Return (x, y) of the center of cell containing provided text 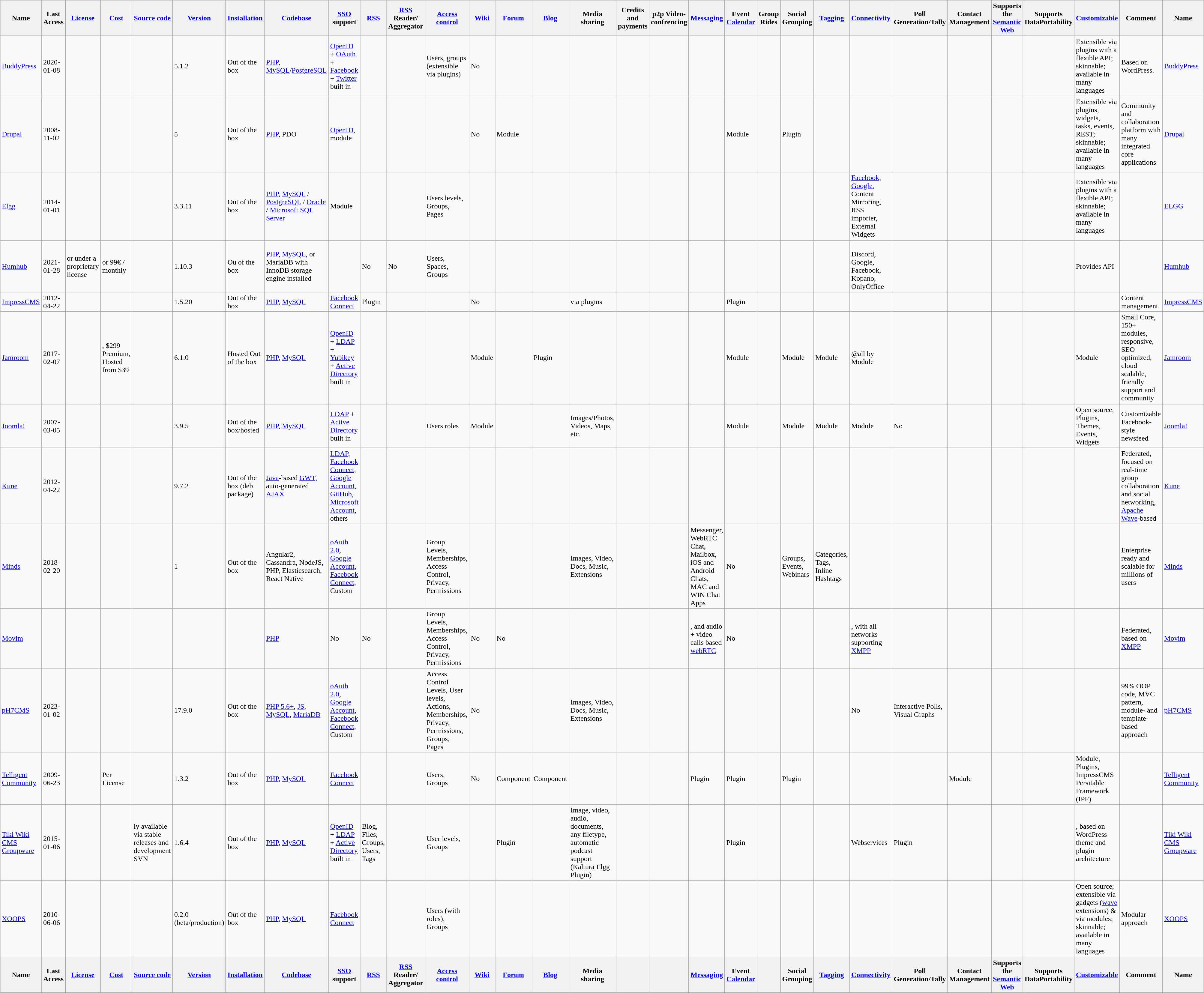
Community and collaboration platform with many integrated core applications (1141, 134)
Based on WordPress. (1141, 66)
OpenID, module (344, 134)
Discord,Google,Facebook,Kopano,OnlyOffice (871, 266)
3.3.11 (199, 206)
Content management (1141, 302)
or under a proprietary license (83, 266)
Open source, Plugins, Themes, Events, Widgets (1097, 426)
Out of the box (deb package) (245, 486)
2009-06-23 (53, 779)
5 (199, 134)
Out of the box/hosted (245, 426)
Credits and payments (633, 18)
Users, Groups (447, 779)
Users levels, Groups, Pages (447, 206)
Modular approach (1141, 919)
Federated, based on XMPP (1141, 638)
2017-02-07 (53, 358)
6.1.0 (199, 358)
2021-01-28 (53, 266)
Hosted Out of the box (245, 358)
Webservices (871, 843)
Facebook, Google, Content Mirroring, RSS importer, External Widgets (871, 206)
Customizable Facebook-style newsfeed (1141, 426)
5.1.2 (199, 66)
2020-01-08 (53, 66)
2018-02-20 (53, 566)
PHP, MySQL/PostgreSQL (296, 66)
2007-03-05 (53, 426)
1.3.2 (199, 779)
Enterprise ready and scalable for millions of users (1141, 566)
Federated, focused on real-time group collaboration and social networking, Apache Wave-based (1141, 486)
Open source; extensible via gadgets (wave extensions) & via modules; skinnable; available in many languages (1097, 919)
@all by Module (871, 358)
2023-01-02 (53, 710)
LDAP, Facebook Connect, Google Account, GitHub, Microsoft Account, others (344, 486)
2015-01-06 (53, 843)
Image, video, audio, documents, any filetype, automatic podcast support (Kaltura Elgg Plugin) (592, 843)
Users (with roles), Groups (447, 919)
ly available via stable releases and development SVN (152, 843)
Angular2, Cassandra, NodeJS, PHP, Elasticsearch, React Native (296, 566)
Small Core, 150+ modules, responsive, SEO optimized, cloud scalable, friendly support and community (1141, 358)
PHP 5.6+, JS, MySQL, MariaDB (296, 710)
Interactive Polls, Visual Graphs (920, 710)
via plugins (592, 302)
, $299 Premium, Hosted from $39 (116, 358)
Group Rides (768, 18)
1 (199, 566)
Extensible via plugins, widgets, tasks, events, REST; skinnable; available in many languages (1097, 134)
, and audio + video calls based webRTC (707, 638)
Categories, Tags, Inline Hashtags (832, 566)
, based on WordPress theme and plugin architecture (1097, 843)
0.2.0 (beta/production) (199, 919)
Users, Spaces, Groups (447, 266)
1.10.3 (199, 266)
ELGG (1183, 206)
Groups, Events, Webinars (797, 566)
Users, groups (extensible via plugins) (447, 66)
Blog, Files, Groups, Users, Tags (373, 843)
Messenger, WebRTC Chat, Mailbox, iOS and Android Chats, MAC and WIN Chat Apps (707, 566)
PHP, PDO (296, 134)
OpenID + LDAP + Active Directory built in (344, 843)
Access Control Levels, User levels, Actions, Memberships, Privacy, Permissions, Groups, Pages (447, 710)
Images/Photos, Videos, Maps, etc. (592, 426)
PHP, MySQL / PostgreSQL / Oracle / Microsoft SQL Server (296, 206)
User levels, Groups (447, 843)
Per License (116, 779)
3.9.5 (199, 426)
9.7.2 (199, 486)
Java-based GWT, auto-generated AJAX (296, 486)
Users roles (447, 426)
2014-01-01 (53, 206)
17.9.0 (199, 710)
2010-06-06 (53, 919)
PHP, MySQL, or MariaDB with InnoDB storage engine installed (296, 266)
99% OOP code, MVC pattern, module- and template-based approach (1141, 710)
1.6.4 (199, 843)
LDAP + Active Directory built in (344, 426)
1.5.20 (199, 302)
, with all networks supporting XMPP (871, 638)
OpenID + LDAP + Yubikey + Active Directory built in (344, 358)
2008-11-02 (53, 134)
OpenID + OAuth + Facebook + Twitter built in (344, 66)
p2p Video-confrencing (669, 18)
PHP (296, 638)
Provides API (1097, 266)
or 99€ / monthly (116, 266)
Ou of the box (245, 266)
Elgg (21, 206)
Module, Plugins, ImpressCMS Persitable Framework (IPF) (1097, 779)
